Provide the [X, Y] coordinate of the cell's center where the given text is located.  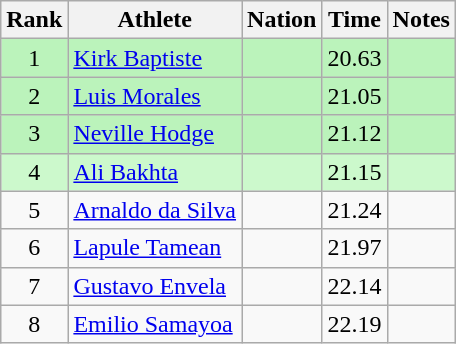
Gustavo Envela [155, 286]
Neville Hodge [155, 134]
Arnaldo da Silva [155, 210]
Kirk Baptiste [155, 58]
Ali Bakhta [155, 172]
21.12 [354, 134]
21.05 [354, 96]
21.24 [354, 210]
Notes [421, 20]
Luis Morales [155, 96]
1 [34, 58]
21.15 [354, 172]
4 [34, 172]
2 [34, 96]
7 [34, 286]
Athlete [155, 20]
Lapule Tamean [155, 248]
Rank [34, 20]
Time [354, 20]
22.14 [354, 286]
8 [34, 324]
21.97 [354, 248]
Nation [282, 20]
22.19 [354, 324]
5 [34, 210]
3 [34, 134]
Emilio Samayoa [155, 324]
6 [34, 248]
20.63 [354, 58]
